Output the (X, Y) coordinate of the center of the cell containing the given text.  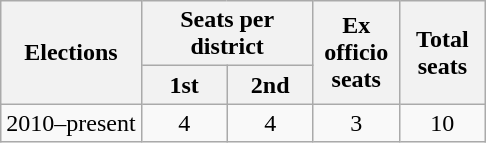
10 (442, 123)
Elections (71, 52)
3 (356, 123)
Ex officio seats (356, 52)
Seats per district (227, 34)
2010–present (71, 123)
2nd (270, 85)
1st (184, 85)
Total seats (442, 52)
